From the cell containing the given text, extract its center point as [x, y] coordinate. 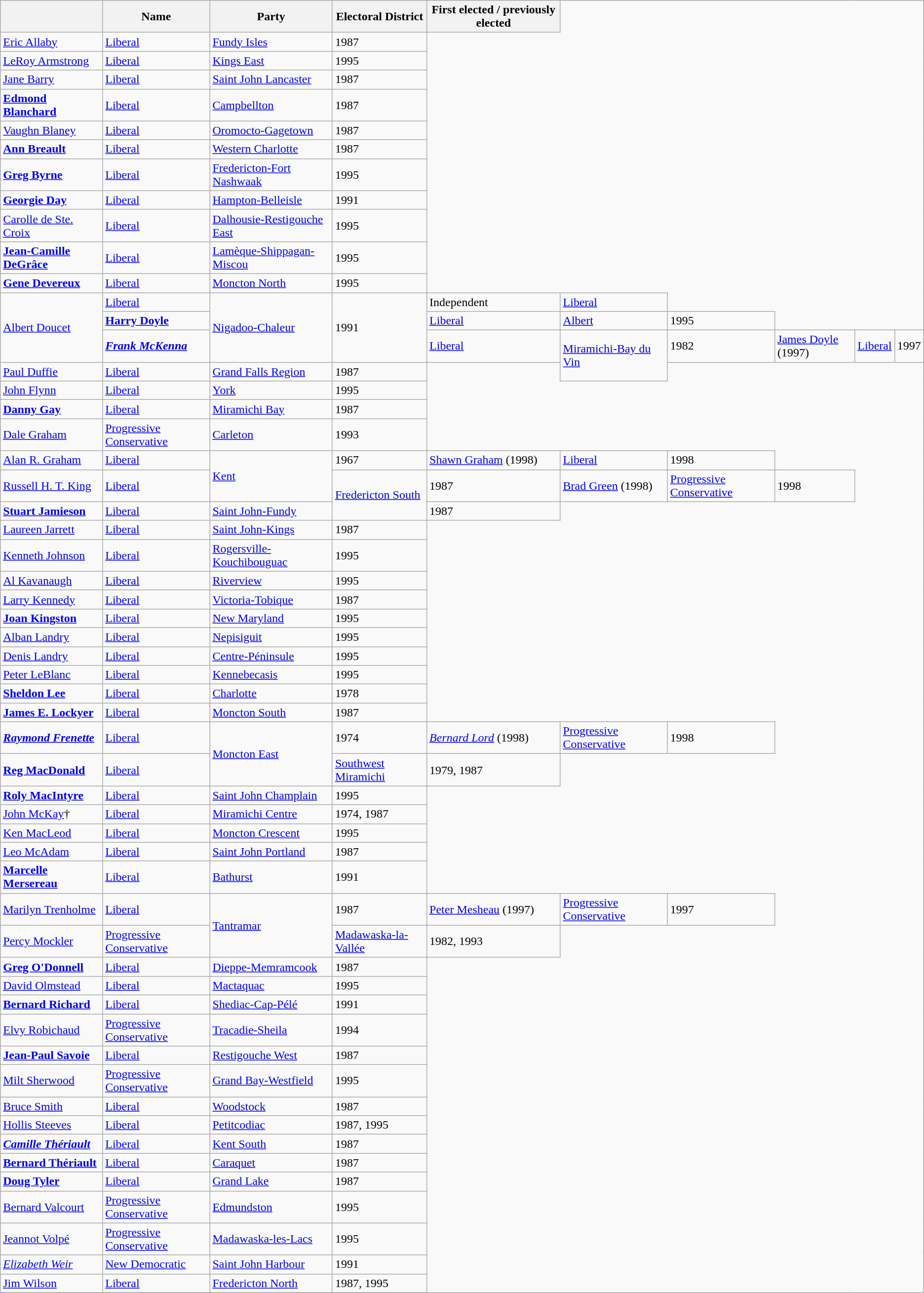
Russell H. T. King [51, 486]
Kennebecasis [271, 675]
Moncton South [271, 712]
1982, 1993 [494, 941]
Al Kavanaugh [51, 581]
Doug Tyler [51, 1181]
Campbellton [271, 105]
Joan Kingston [51, 618]
Independent [494, 302]
Elvy Robichaud [51, 1030]
Lamèque-Shippagan-Miscou [271, 258]
Vaughn Blaney [51, 130]
Ann Breault [51, 149]
James E. Lockyer [51, 712]
Riverview [271, 581]
Laureen Jarrett [51, 530]
Nepisiguit [271, 637]
Stuart Jamieson [51, 511]
Percy Mockler [51, 941]
Kenneth Johnson [51, 555]
Peter LeBlanc [51, 675]
Bernard Lord (1998) [494, 738]
Saint John-Fundy [271, 511]
Sheldon Lee [51, 694]
Shawn Graham (1998) [494, 460]
Denis Landry [51, 656]
Grand Lake [271, 1181]
Grand Bay-Westfield [271, 1081]
1982 [721, 347]
Roly MacIntyre [51, 795]
Grand Falls Region [271, 372]
Jean-Camille DeGrâce [51, 258]
Bernard Richard [51, 1004]
Milt Sherwood [51, 1081]
Kings East [271, 61]
Camille Thériault [51, 1144]
1979, 1987 [494, 770]
John McKay† [51, 814]
Leo McAdam [51, 852]
First elected / previously elected [494, 17]
David Olmstead [51, 985]
Larry Kennedy [51, 599]
Moncton North [271, 283]
Madawaska-les-Lacs [271, 1239]
Western Charlotte [271, 149]
Bernard Valcourt [51, 1207]
Eric Allaby [51, 42]
1994 [379, 1030]
Brad Green (1998) [614, 486]
Caraquet [271, 1163]
Saint John-Kings [271, 530]
Edmundston [271, 1207]
Shediac-Cap-Pélé [271, 1004]
Gene Devereux [51, 283]
Tracadie-Sheila [271, 1030]
1978 [379, 694]
Rogersville-Kouchibouguac [271, 555]
Madawaska-la-Vallée [379, 941]
Saint John Lancaster [271, 79]
Dalhousie-Restigouche East [271, 225]
Tantramar [271, 925]
Fredericton North [271, 1283]
Marilyn Trenholme [51, 909]
Petitcodiac [271, 1125]
Kent [271, 476]
Victoria-Tobique [271, 599]
Name [156, 17]
Charlotte [271, 694]
Restigouche West [271, 1056]
Miramichi-Bay du Vin [614, 355]
Dieppe-Memramcook [271, 967]
Peter Mesheau (1997) [494, 909]
Carolle de Ste. Croix [51, 225]
Alan R. Graham [51, 460]
Nigadoo-Chaleur [271, 327]
Jim Wilson [51, 1283]
Bernard Thériault [51, 1163]
Greg Byrne [51, 175]
Southwest Miramichi [379, 770]
James Doyle (1997) [815, 347]
Hollis Steeves [51, 1125]
Bathurst [271, 877]
Albert Doucet [51, 327]
Fundy Isles [271, 42]
Jeannot Volpé [51, 1239]
1974, 1987 [379, 814]
Frank McKenna [156, 347]
Edmond Blanchard [51, 105]
Hampton-Belleisle [271, 200]
Alban Landry [51, 637]
Moncton Crescent [271, 833]
Danny Gay [51, 409]
Georgie Day [51, 200]
Ken MacLeod [51, 833]
Bruce Smith [51, 1106]
Woodstock [271, 1106]
1993 [379, 434]
Paul Duffie [51, 372]
Raymond Frenette [51, 738]
Saint John Portland [271, 852]
Marcelle Mersereau [51, 877]
Albert [614, 321]
Harry Doyle [156, 321]
LeRoy Armstrong [51, 61]
New Democratic [156, 1264]
Oromocto-Gagetown [271, 130]
Mactaquac [271, 985]
Reg MacDonald [51, 770]
Carleton [271, 434]
Kent South [271, 1144]
Moncton East [271, 754]
Centre-Péninsule [271, 656]
Miramichi Bay [271, 409]
Saint John Harbour [271, 1264]
Miramichi Centre [271, 814]
Greg O'Donnell [51, 967]
Jean-Paul Savoie [51, 1056]
Elizabeth Weir [51, 1264]
John Flynn [51, 391]
1974 [379, 738]
Party [271, 17]
Jane Barry [51, 79]
1967 [379, 460]
Fredericton South [379, 495]
Electoral District [379, 17]
Dale Graham [51, 434]
New Maryland [271, 618]
Fredericton-Fort Nashwaak [271, 175]
York [271, 391]
Saint John Champlain [271, 795]
